From the cell containing the given text, extract its center point as (X, Y) coordinate. 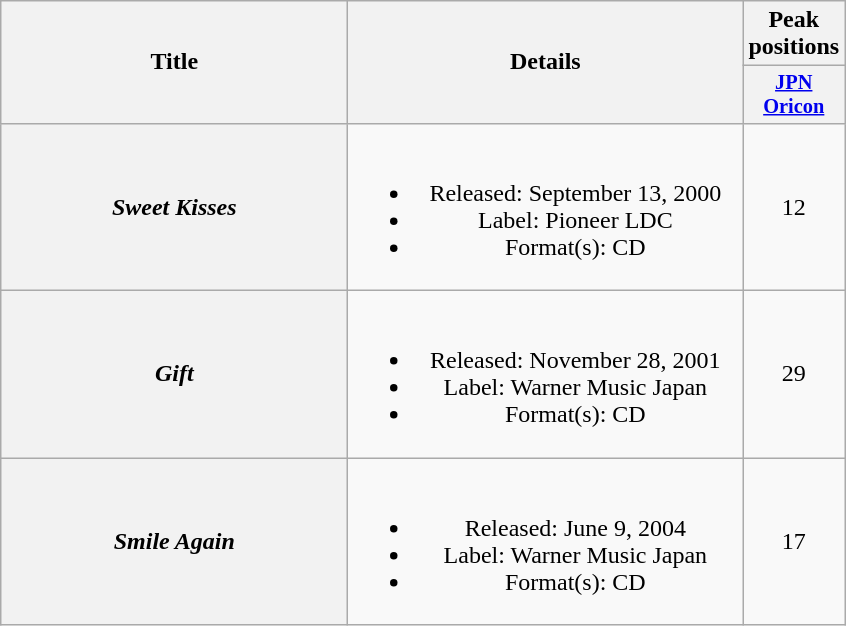
Released: June 9, 2004Label: Warner Music JapanFormat(s): CD (546, 542)
29 (794, 374)
Smile Again (174, 542)
Released: September 13, 2000Label: Pioneer LDCFormat(s): CD (546, 206)
17 (794, 542)
Details (546, 62)
Peak positions (794, 34)
JPNOricon (794, 95)
Gift (174, 374)
Sweet Kisses (174, 206)
Title (174, 62)
12 (794, 206)
Released: November 28, 2001Label: Warner Music JapanFormat(s): CD (546, 374)
